Search for the cell housing the specified text and yield its [x, y] center coordinate. 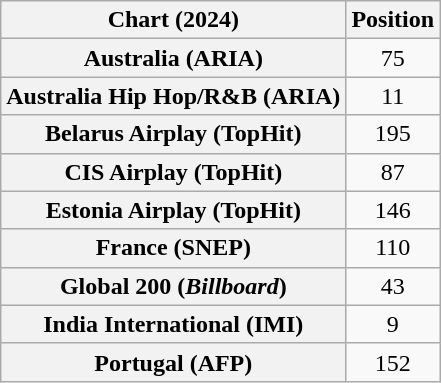
CIS Airplay (TopHit) [174, 172]
India International (IMI) [174, 324]
Belarus Airplay (TopHit) [174, 134]
France (SNEP) [174, 248]
Portugal (AFP) [174, 362]
152 [393, 362]
Global 200 (Billboard) [174, 286]
Position [393, 20]
87 [393, 172]
Australia (ARIA) [174, 58]
195 [393, 134]
9 [393, 324]
11 [393, 96]
75 [393, 58]
146 [393, 210]
110 [393, 248]
Chart (2024) [174, 20]
43 [393, 286]
Estonia Airplay (TopHit) [174, 210]
Australia Hip Hop/R&B (ARIA) [174, 96]
